Extract the (x, y) coordinate from the center of the cell holding the provided text.  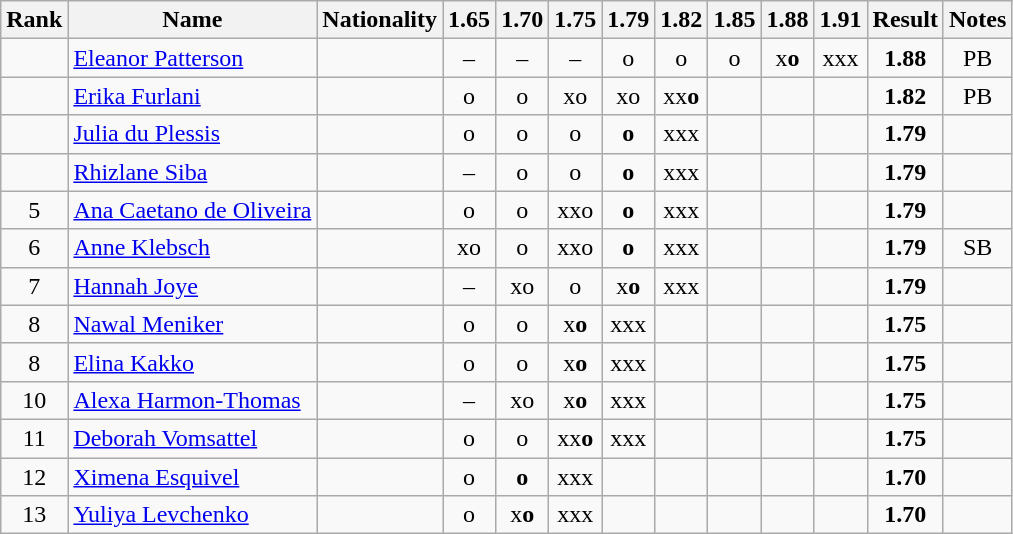
Julia du Plessis (192, 134)
Result (905, 20)
1.91 (840, 20)
6 (34, 248)
Name (192, 20)
Eleanor Patterson (192, 58)
Elina Kakko (192, 362)
Ximena Esquivel (192, 477)
Rank (34, 20)
5 (34, 210)
Rhizlane Siba (192, 172)
SB (977, 248)
13 (34, 515)
Nationality (380, 20)
Erika Furlani (192, 96)
Ana Caetano de Oliveira (192, 210)
1.85 (734, 20)
Anne Klebsch (192, 248)
Yuliya Levchenko (192, 515)
10 (34, 400)
7 (34, 286)
11 (34, 438)
Alexa Harmon-Thomas (192, 400)
12 (34, 477)
Hannah Joye (192, 286)
1.65 (470, 20)
Deborah Vomsattel (192, 438)
Notes (977, 20)
Nawal Meniker (192, 324)
